Return (X, Y) of the center of cell containing provided text 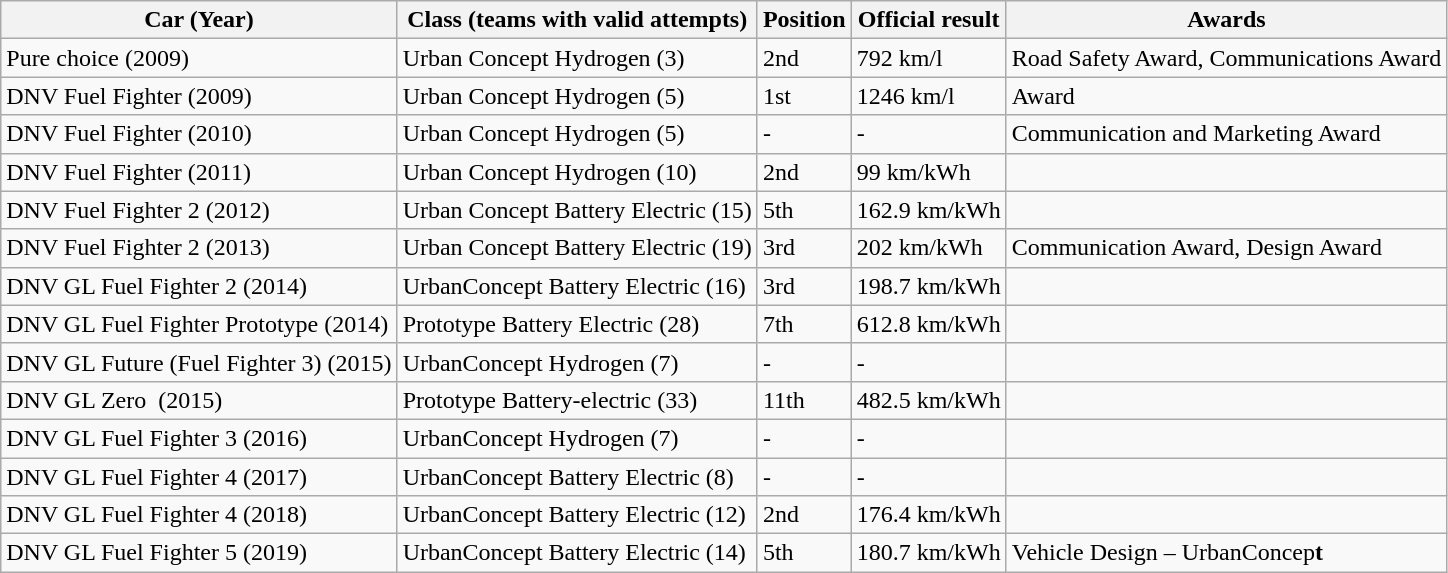
Prototype Battery Electric (28) (577, 324)
DNV GL Fuel Fighter 5 (2019) (199, 553)
1246 km/l (928, 96)
DNV Fuel Fighter (2009) (199, 96)
Communication Award, Design Award (1226, 248)
Communication and Marketing Award (1226, 134)
UrbanConcept Battery Electric (8) (577, 477)
482.5 km/kWh (928, 400)
UrbanConcept Battery Electric (16) (577, 286)
Prototype Battery-electric (33) (577, 400)
202 km/kWh (928, 248)
DNV GL Fuel Fighter 3 (2016) (199, 438)
99 km/kWh (928, 172)
180.7 km/kWh (928, 553)
UrbanConcept Battery Electric (14) (577, 553)
Position (804, 20)
DNV GL Zero (2015) (199, 400)
Award (1226, 96)
198.7 km/kWh (928, 286)
Road Safety Award, Communications Award (1226, 58)
DNV GL Future (Fuel Fighter 3) (2015) (199, 362)
Class (teams with valid attempts) (577, 20)
DNV Fuel Fighter (2010) (199, 134)
UrbanConcept Battery Electric (12) (577, 515)
7th (804, 324)
Official result (928, 20)
162.9 km/kWh (928, 210)
1st (804, 96)
DNV GL Fuel Fighter 4 (2018) (199, 515)
792 km/l (928, 58)
DNV GL Fuel Fighter Prototype (2014) (199, 324)
DNV GL Fuel Fighter 4 (2017) (199, 477)
Car (Year) (199, 20)
DNV GL Fuel Fighter 2 (2014) (199, 286)
Pure choice (2009) (199, 58)
176.4 km/kWh (928, 515)
Urban Concept Hydrogen (3) (577, 58)
Urban Concept Battery Electric (19) (577, 248)
DNV Fuel Fighter (2011) (199, 172)
11th (804, 400)
Awards (1226, 20)
Urban Concept Hydrogen (10) (577, 172)
DNV Fuel Fighter 2 (2013) (199, 248)
Vehicle Design – UrbanConcept (1226, 553)
612.8 km/kWh (928, 324)
Urban Concept Battery Electric (15) (577, 210)
DNV Fuel Fighter 2 (2012) (199, 210)
